Return (X, Y) of the center of cell containing provided text 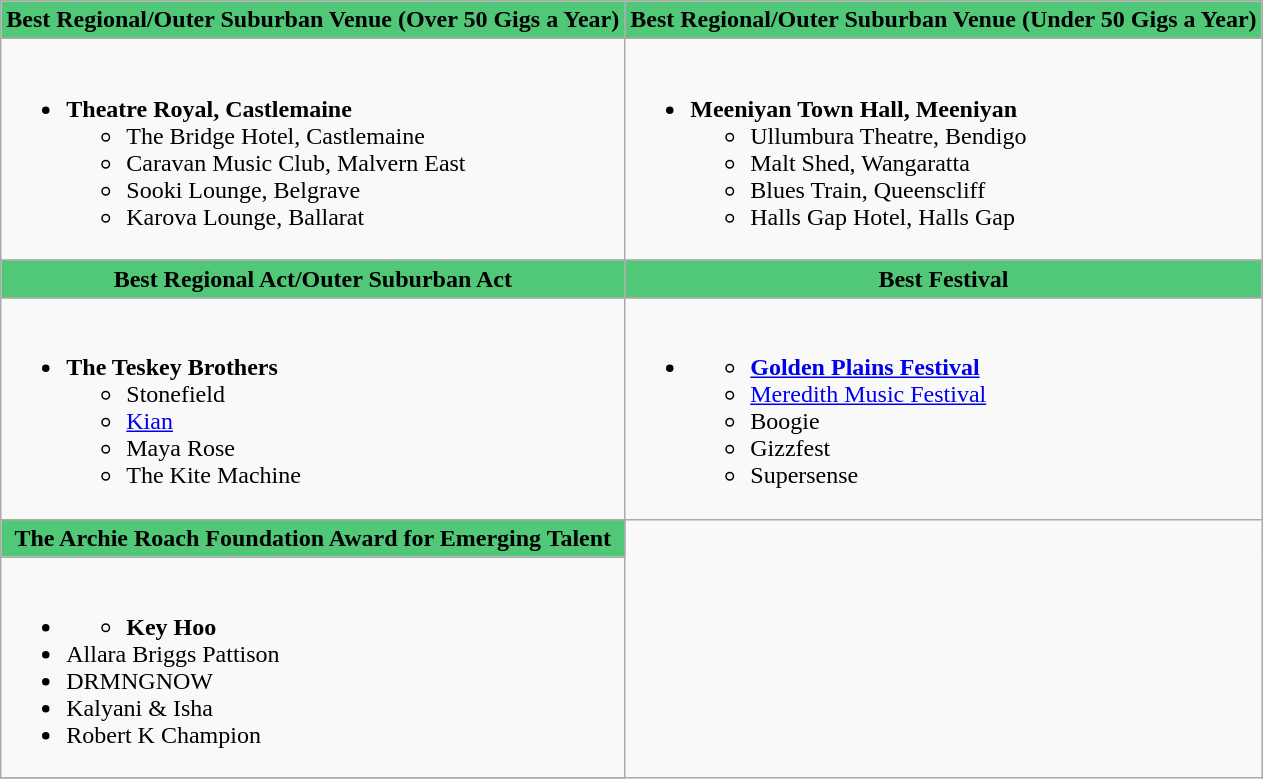
Best Regional/Outer Suburban Venue (Under 50 Gigs a Year) (944, 20)
Theatre Royal, CastlemaineThe Bridge Hotel, CastlemaineCaravan Music Club, Malvern EastSooki Lounge, BelgraveKarova Lounge, Ballarat (313, 150)
The Teskey BrothersStonefieldKianMaya RoseThe Kite Machine (313, 408)
Meeniyan Town Hall, MeeniyanUllumbura Theatre, BendigoMalt Shed, WangarattaBlues Train, QueenscliffHalls Gap Hotel, Halls Gap (944, 150)
Golden Plains FestivalMeredith Music FestivalBoogieGizzfestSupersense (944, 408)
Best Festival (944, 279)
Best Regional Act/Outer Suburban Act (313, 279)
Key HooAllara Briggs PattisonDRMNGNOWKalyani & IshaRobert K Champion (313, 668)
Best Regional/Outer Suburban Venue (Over 50 Gigs a Year) (313, 20)
The Archie Roach Foundation Award for Emerging Talent (313, 538)
